Capture the cell that displays the provided text and extract its (x, y) central coordinate. 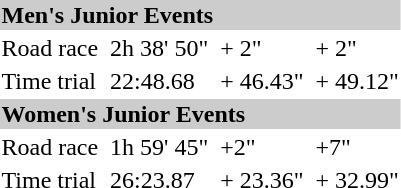
Time trial (50, 81)
+7" (357, 147)
+ 49.12" (357, 81)
+2" (262, 147)
2h 38' 50" (160, 48)
Men's Junior Events (200, 15)
1h 59' 45" (160, 147)
+ 46.43" (262, 81)
Women's Junior Events (200, 114)
22:48.68 (160, 81)
